Identify which cell holds the provided text, then report its (X, Y) central coordinate. 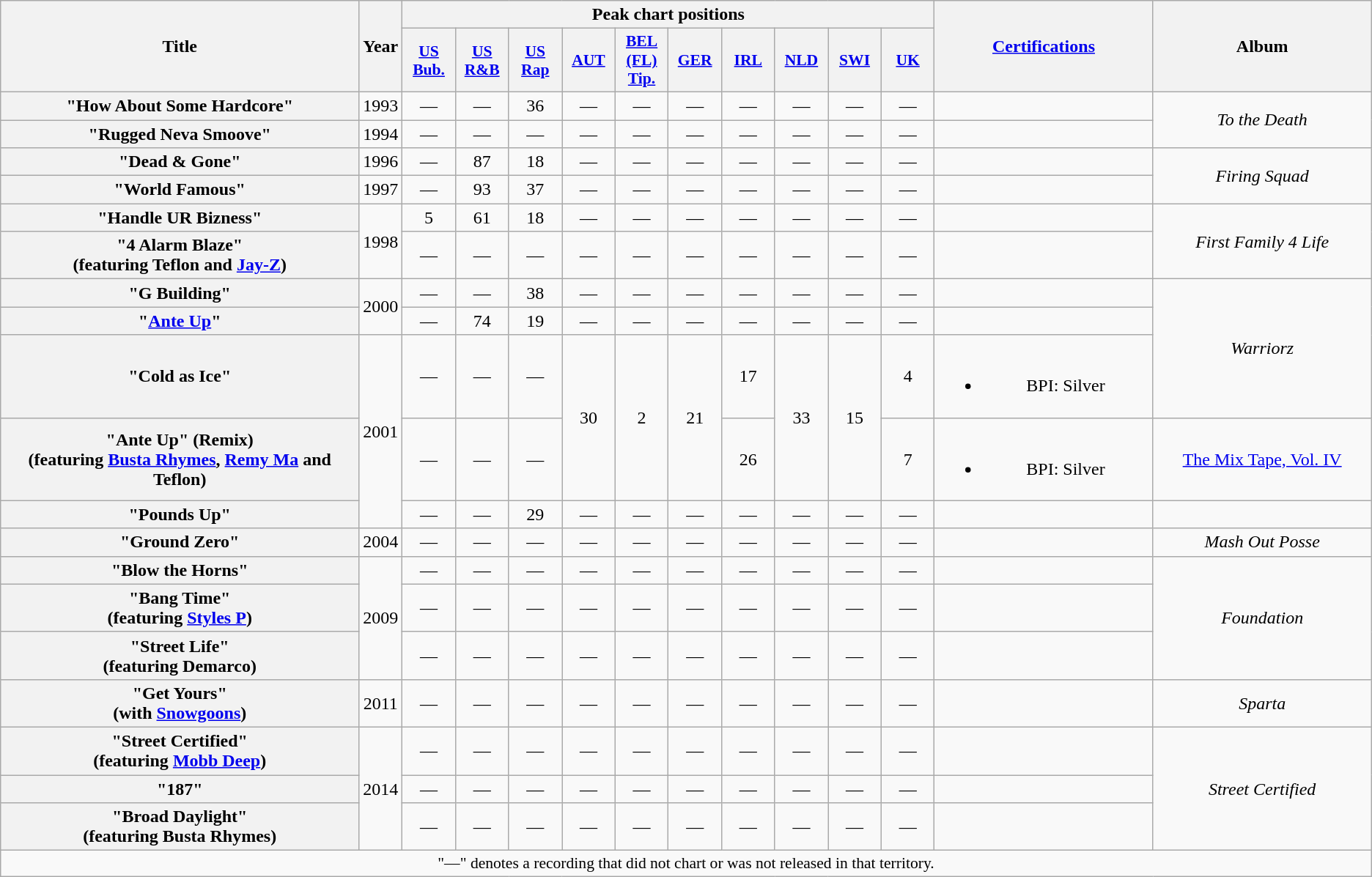
"Blow the Horns" (180, 570)
"How About Some Hardcore" (180, 106)
2001 (381, 432)
"4 Alarm Blaze"(featuring Teflon and Jay-Z) (180, 255)
Certifications (1044, 47)
87 (482, 162)
"Ground Zero" (180, 542)
2011 (381, 703)
"Pounds Up" (180, 514)
93 (482, 190)
2 (642, 418)
"Handle UR Bizness" (180, 218)
"Street Certified"(featuring Mobb Deep) (180, 750)
38 (535, 293)
5 (429, 218)
2014 (381, 788)
36 (535, 106)
Mash Out Posse (1262, 542)
Warriorz (1262, 349)
1993 (381, 106)
"Ante Up" (Remix)(featuring Busta Rhymes, Remy Ma and Teflon) (180, 459)
"G Building" (180, 293)
26 (749, 459)
21 (695, 418)
1996 (381, 162)
19 (535, 321)
17 (749, 377)
Year (381, 47)
74 (482, 321)
USRap (535, 60)
33 (802, 418)
USR&B (482, 60)
1997 (381, 190)
Title (180, 47)
UK (907, 60)
"187" (180, 789)
37 (535, 190)
"Get Yours"(with Snowgoons) (180, 703)
1998 (381, 242)
30 (589, 418)
15 (855, 418)
"—" denotes a recording that did not chart or was not released in that territory. (686, 864)
"Rugged Neva Smoove" (180, 134)
Foundation (1262, 618)
"Bang Time"(featuring Styles P) (180, 608)
1994 (381, 134)
"Ante Up" (180, 321)
7 (907, 459)
61 (482, 218)
BEL(FL)Tip. (642, 60)
"Cold as Ice" (180, 377)
GER (695, 60)
Firing Squad (1262, 176)
Album (1262, 47)
Street Certified (1262, 788)
4 (907, 377)
"World Famous" (180, 190)
2000 (381, 307)
The Mix Tape, Vol. IV (1262, 459)
"Broad Daylight"(featuring Busta Rhymes) (180, 826)
First Family 4 Life (1262, 242)
To the Death (1262, 119)
NLD (802, 60)
SWI (855, 60)
AUT (589, 60)
2009 (381, 618)
USBub. (429, 60)
Peak chart positions (668, 15)
29 (535, 514)
"Dead & Gone" (180, 162)
IRL (749, 60)
"Street Life"(featuring Demarco) (180, 655)
2004 (381, 542)
Sparta (1262, 703)
